Determine the (X, Y) coordinate at the center of the cell enclosing the given text.  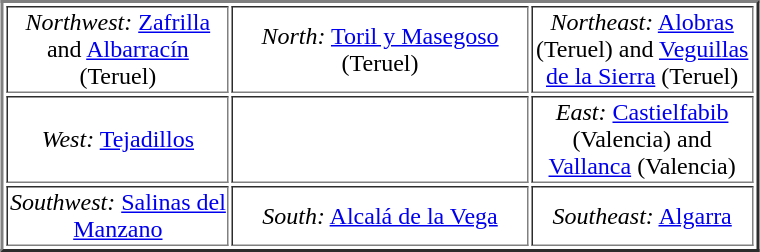
West: Tejadillos (118, 140)
Southwest: Salinas del Manzano (118, 216)
South: Alcalá de la Vega (380, 216)
Northeast: Alobras (Teruel) and Veguillas de la Sierra (Teruel) (642, 50)
East: Castielfabib (Valencia) and Vallanca (Valencia) (642, 140)
Northwest: Zafrilla and Albarracín (Teruel) (118, 50)
Southeast: Algarra (642, 216)
North: Toril y Masegoso (Teruel) (380, 50)
